Find where the given text appears and provide that cell's center as (X, Y) coordinate. 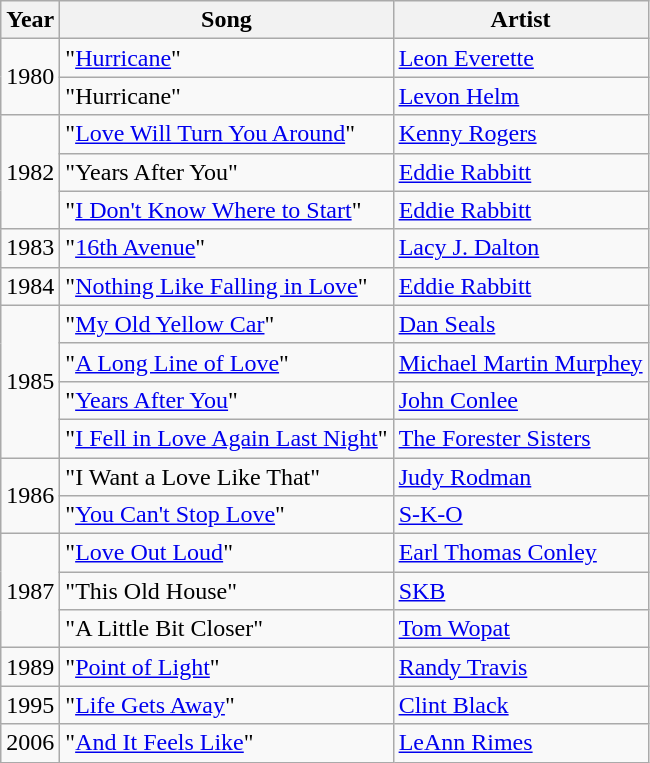
Artist (520, 20)
1980 (30, 77)
"You Can't Stop Love" (226, 515)
"16th Avenue" (226, 248)
Leon Everette (520, 58)
1989 (30, 667)
Earl Thomas Conley (520, 553)
1983 (30, 248)
"Life Gets Away" (226, 705)
"Point of Light" (226, 667)
SKB (520, 591)
S-K-O (520, 515)
The Forester Sisters (520, 438)
Year (30, 20)
"And It Feels Like" (226, 743)
"A Little Bit Closer" (226, 629)
"My Old Yellow Car" (226, 324)
Levon Helm (520, 96)
Michael Martin Murphey (520, 362)
"I Fell in Love Again Last Night" (226, 438)
1985 (30, 381)
John Conlee (520, 400)
Clint Black (520, 705)
"Love Out Loud" (226, 553)
Judy Rodman (520, 477)
"Nothing Like Falling in Love" (226, 286)
2006 (30, 743)
"A Long Line of Love" (226, 362)
1984 (30, 286)
Tom Wopat (520, 629)
1995 (30, 705)
Lacy J. Dalton (520, 248)
"This Old House" (226, 591)
Dan Seals (520, 324)
1986 (30, 496)
1982 (30, 172)
"I Don't Know Where to Start" (226, 210)
"Love Will Turn You Around" (226, 134)
1987 (30, 591)
"I Want a Love Like That" (226, 477)
Randy Travis (520, 667)
Kenny Rogers (520, 134)
Song (226, 20)
LeAnn Rimes (520, 743)
